Identify which cell holds the provided text, then report its (X, Y) central coordinate. 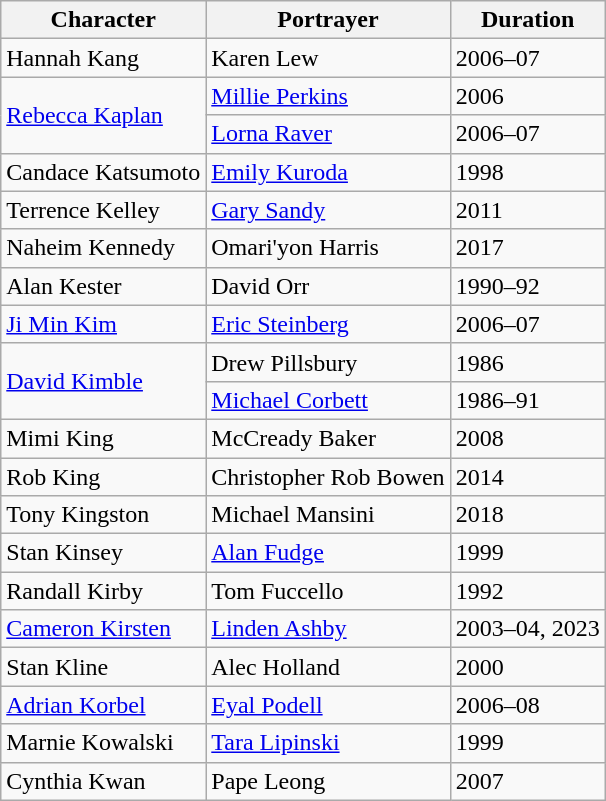
1986 (528, 362)
Millie Perkins (328, 96)
Stan Kinsey (104, 553)
Cameron Kirsten (104, 629)
McCready Baker (328, 438)
1998 (528, 172)
Alan Kester (104, 286)
Pape Leong (328, 781)
Ji Min Kim (104, 324)
2003–04, 2023 (528, 629)
Michael Mansini (328, 515)
2008 (528, 438)
Linden Ashby (328, 629)
Terrence Kelley (104, 210)
2000 (528, 667)
Alec Holland (328, 667)
Karen Lew (328, 58)
1992 (528, 591)
David Orr (328, 286)
Marnie Kowalski (104, 743)
Omari'yon Harris (328, 248)
2018 (528, 515)
2007 (528, 781)
Alan Fudge (328, 553)
Lorna Raver (328, 134)
Cynthia Kwan (104, 781)
Tara Lipinski (328, 743)
Adrian Korbel (104, 705)
Drew Pillsbury (328, 362)
1990–92 (528, 286)
Portrayer (328, 20)
1986–91 (528, 400)
Naheim Kennedy (104, 248)
Rebecca Kaplan (104, 115)
Emily Kuroda (328, 172)
Christopher Rob Bowen (328, 477)
Randall Kirby (104, 591)
Hannah Kang (104, 58)
Rob King (104, 477)
2006 (528, 96)
Duration (528, 20)
David Kimble (104, 381)
Character (104, 20)
2017 (528, 248)
2011 (528, 210)
Gary Sandy (328, 210)
2014 (528, 477)
Stan Kline (104, 667)
Tom Fuccello (328, 591)
Tony Kingston (104, 515)
Eyal Podell (328, 705)
Michael Corbett (328, 400)
2006–08 (528, 705)
Mimi King (104, 438)
Eric Steinberg (328, 324)
Candace Katsumoto (104, 172)
